Search for the cell housing the specified text and yield its [X, Y] center coordinate. 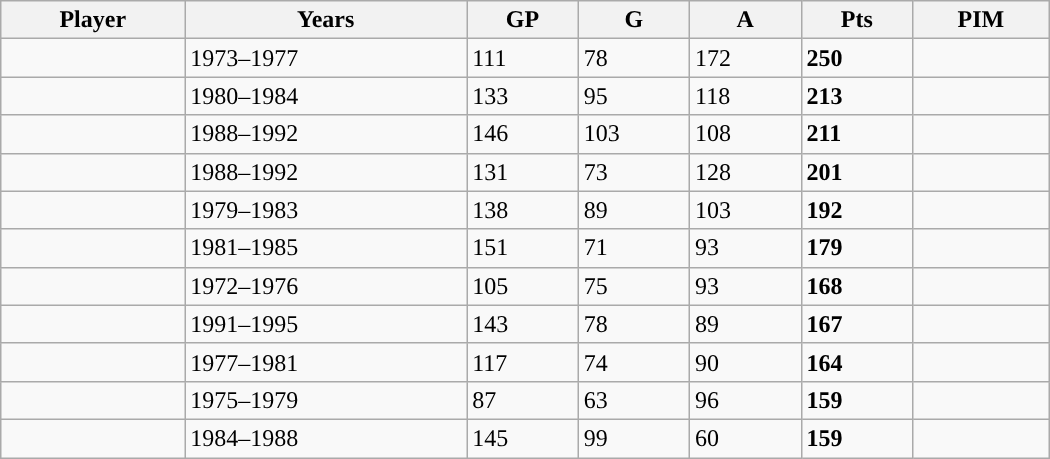
75 [634, 286]
87 [522, 400]
179 [856, 248]
90 [746, 362]
1980–1984 [326, 96]
111 [522, 58]
211 [856, 134]
95 [634, 96]
60 [746, 438]
1984–1988 [326, 438]
PIM [980, 20]
213 [856, 96]
Pts [856, 20]
108 [746, 134]
1977–1981 [326, 362]
1991–1995 [326, 324]
201 [856, 172]
138 [522, 210]
A [746, 20]
GP [522, 20]
128 [746, 172]
167 [856, 324]
71 [634, 248]
Years [326, 20]
118 [746, 96]
117 [522, 362]
168 [856, 286]
1981–1985 [326, 248]
73 [634, 172]
250 [856, 58]
1972–1976 [326, 286]
1979–1983 [326, 210]
1975–1979 [326, 400]
151 [522, 248]
172 [746, 58]
63 [634, 400]
146 [522, 134]
96 [746, 400]
143 [522, 324]
131 [522, 172]
192 [856, 210]
99 [634, 438]
G [634, 20]
164 [856, 362]
Player [93, 20]
133 [522, 96]
74 [634, 362]
105 [522, 286]
145 [522, 438]
1973–1977 [326, 58]
